Return the [X, Y] coordinate for the center point of the cell that contains the specified text.  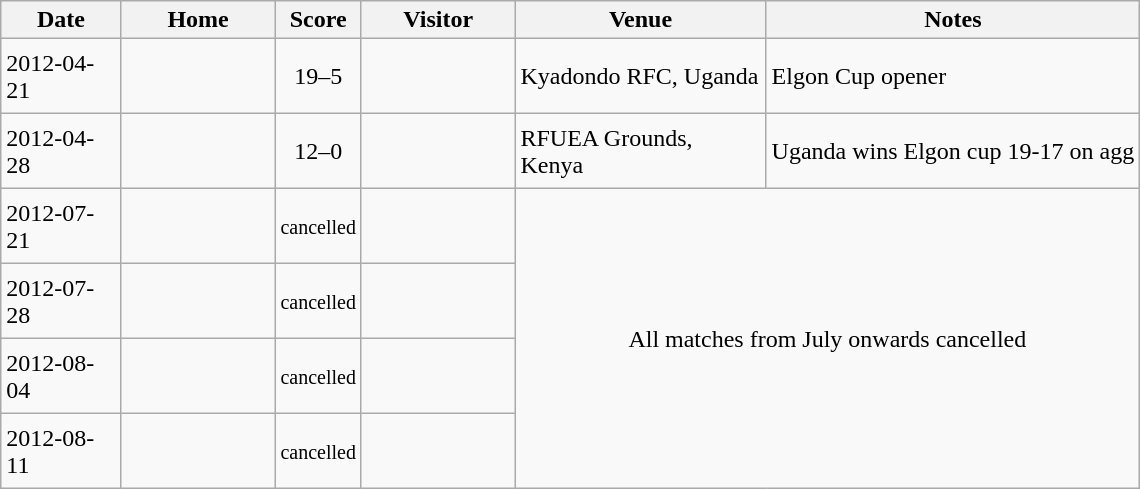
19–5 [318, 76]
Kyadondo RFC, Uganda [640, 76]
2012-07-28 [62, 302]
2012-04-21 [62, 76]
12–0 [318, 152]
2012-08-11 [62, 452]
Date [62, 20]
Home [198, 20]
2012-08-04 [62, 376]
Visitor [438, 20]
Notes [953, 20]
2012-04-28 [62, 152]
Score [318, 20]
2012-07-21 [62, 226]
Uganda wins Elgon cup 19-17 on agg [953, 152]
All matches from July onwards cancelled [828, 339]
Venue [640, 20]
Elgon Cup opener [953, 76]
RFUEA Grounds, Kenya [640, 152]
